Output the [x, y] coordinate of the center of the cell containing the given text.  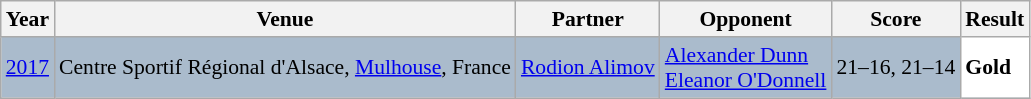
Score [896, 19]
Result [994, 19]
Partner [588, 19]
Venue [285, 19]
Gold [994, 68]
21–16, 21–14 [896, 68]
Opponent [746, 19]
2017 [28, 68]
Centre Sportif Régional d'Alsace, Mulhouse, France [285, 68]
Year [28, 19]
Alexander Dunn Eleanor O'Donnell [746, 68]
Rodion Alimov [588, 68]
